Extract the (x, y) coordinate from the center of the cell holding the provided text.  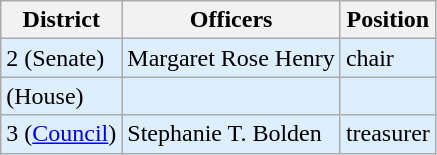
treasurer (388, 134)
(House) (62, 96)
District (62, 20)
Stephanie T. Bolden (232, 134)
3 (Council) (62, 134)
Margaret Rose Henry (232, 58)
Position (388, 20)
2 (Senate) (62, 58)
Officers (232, 20)
chair (388, 58)
